Pinpoint the cell where the given text exists, returning its [X, Y] midpoint coordinate. 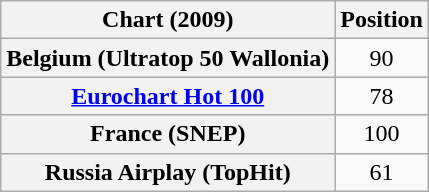
Position [382, 20]
61 [382, 172]
90 [382, 58]
Eurochart Hot 100 [168, 96]
Belgium (Ultratop 50 Wallonia) [168, 58]
Russia Airplay (TopHit) [168, 172]
Chart (2009) [168, 20]
France (SNEP) [168, 134]
78 [382, 96]
100 [382, 134]
